Detect which cell encompasses the target text, then output its [X, Y] center coordinate. 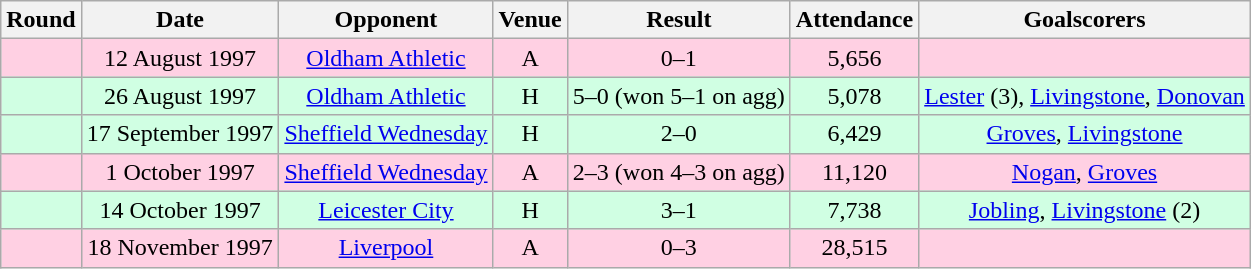
Opponent [386, 20]
6,429 [854, 134]
Date [180, 20]
Result [678, 20]
14 October 1997 [180, 210]
7,738 [854, 210]
5,656 [854, 58]
Groves, Livingstone [1085, 134]
5–0 (won 5–1 on agg) [678, 96]
2–0 [678, 134]
Liverpool [386, 248]
3–1 [678, 210]
26 August 1997 [180, 96]
28,515 [854, 248]
1 October 1997 [180, 172]
Nogan, Groves [1085, 172]
Goalscorers [1085, 20]
18 November 1997 [180, 248]
Leicester City [386, 210]
5,078 [854, 96]
11,120 [854, 172]
0–3 [678, 248]
Lester (3), Livingstone, Donovan [1085, 96]
Venue [530, 20]
2–3 (won 4–3 on agg) [678, 172]
0–1 [678, 58]
Attendance [854, 20]
17 September 1997 [180, 134]
Round [41, 20]
Jobling, Livingstone (2) [1085, 210]
12 August 1997 [180, 58]
